Locate the cell with the specified text and output its [X, Y] center coordinate. 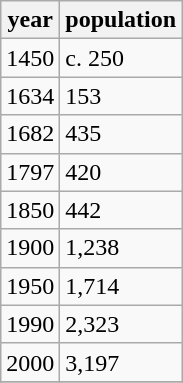
1950 [30, 286]
1797 [30, 172]
1850 [30, 210]
2000 [30, 362]
1,238 [121, 248]
435 [121, 134]
1990 [30, 324]
1900 [30, 248]
153 [121, 96]
population [121, 20]
3,197 [121, 362]
1450 [30, 58]
442 [121, 210]
year [30, 20]
c. 250 [121, 58]
2,323 [121, 324]
420 [121, 172]
1682 [30, 134]
1,714 [121, 286]
1634 [30, 96]
